From the cell containing the given text, extract its center point as (X, Y) coordinate. 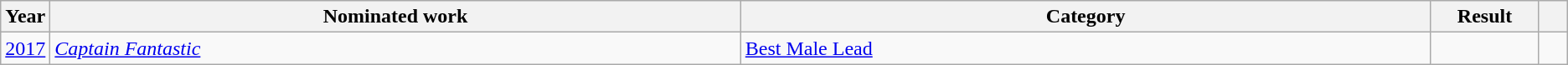
Best Male Lead (1086, 48)
2017 (25, 48)
Captain Fantastic (395, 48)
Result (1484, 17)
Year (25, 17)
Nominated work (395, 17)
Category (1086, 17)
